Scan for the cell matching the given text and deliver its [X, Y] coordinate at center. 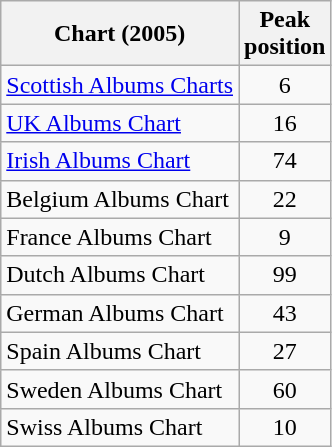
Peakposition [284, 34]
60 [284, 389]
Chart (2005) [120, 34]
74 [284, 161]
France Albums Chart [120, 237]
Scottish Albums Charts [120, 85]
43 [284, 313]
27 [284, 351]
22 [284, 199]
99 [284, 275]
6 [284, 85]
Sweden Albums Chart [120, 389]
Belgium Albums Chart [120, 199]
9 [284, 237]
10 [284, 427]
UK Albums Chart [120, 123]
16 [284, 123]
German Albums Chart [120, 313]
Swiss Albums Chart [120, 427]
Spain Albums Chart [120, 351]
Irish Albums Chart [120, 161]
Dutch Albums Chart [120, 275]
